From the cell containing the given text, extract its center point as [X, Y] coordinate. 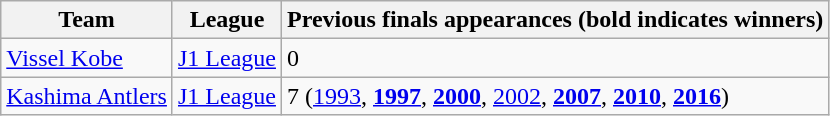
Previous finals appearances (bold indicates winners) [554, 20]
7 (1993, 1997, 2000, 2002, 2007, 2010, 2016) [554, 96]
Team [87, 20]
Kashima Antlers [87, 96]
League [226, 20]
Vissel Kobe [87, 58]
0 [554, 58]
